From the cell containing the given text, extract its center point as (X, Y) coordinate. 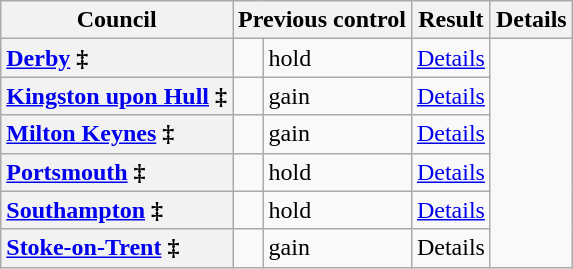
Council (117, 20)
Previous control (322, 20)
Kingston upon Hull ‡ (117, 96)
Milton Keynes ‡ (117, 134)
Stoke-on-Trent ‡ (117, 248)
Result (450, 20)
Southampton ‡ (117, 210)
Derby ‡ (117, 58)
Portsmouth ‡ (117, 172)
